Output the [x, y] coordinate of the center of the cell containing the given text.  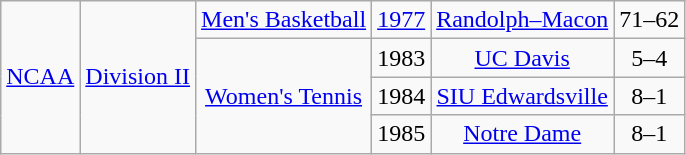
1983 [402, 58]
Randolph–Macon [522, 20]
Men's Basketball [284, 20]
Notre Dame [522, 134]
1977 [402, 20]
1984 [402, 96]
5–4 [650, 58]
NCAA [40, 77]
Division II [138, 77]
Women's Tennis [284, 96]
1985 [402, 134]
SIU Edwardsville [522, 96]
UC Davis [522, 58]
71–62 [650, 20]
